Provide the (X, Y) coordinate of the cell's center where the given text is located.  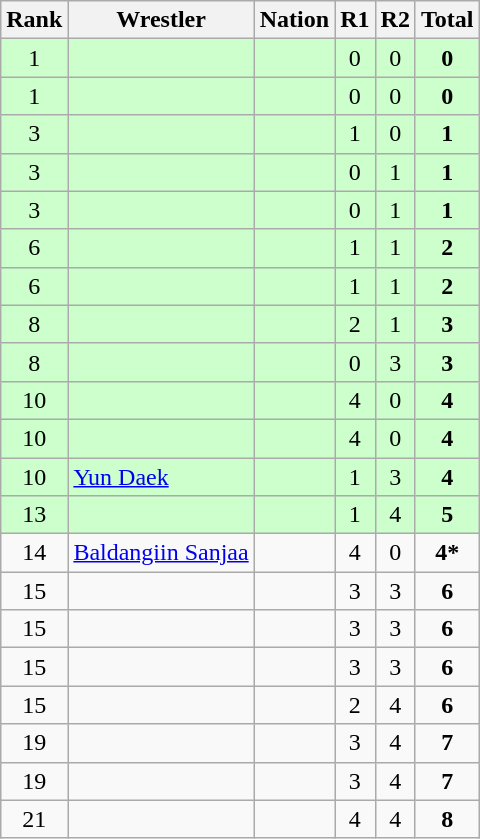
Wrestler (161, 20)
R1 (355, 20)
Total (447, 20)
13 (34, 515)
Nation (294, 20)
5 (447, 515)
Yun Daek (161, 477)
Baldangiin Sanjaa (161, 553)
21 (34, 819)
14 (34, 553)
4* (447, 553)
Rank (34, 20)
R2 (395, 20)
